Find where the given text appears and provide that cell's center as (X, Y) coordinate. 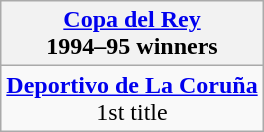
Deportivo de La Coruña1st title (132, 98)
Copa del Rey1994–95 winners (132, 34)
